Locate the cell with the specified text and output its (x, y) center coordinate. 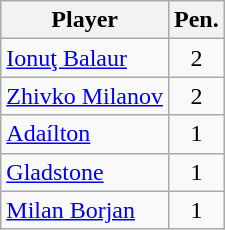
Milan Borjan (85, 210)
Zhivko Milanov (85, 96)
Pen. (197, 20)
Ionuţ Balaur (85, 58)
Player (85, 20)
Adaílton (85, 134)
Gladstone (85, 172)
